Extract the [x, y] coordinate from the center of the cell holding the provided text.  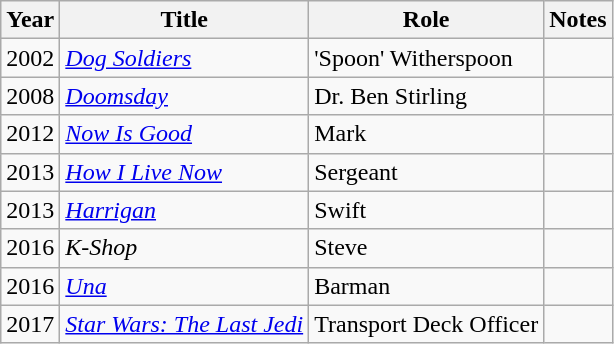
Swift [426, 210]
Year [30, 20]
'Spoon' Witherspoon [426, 58]
K-Shop [184, 248]
How I Live Now [184, 172]
Harrigan [184, 210]
Doomsday [184, 96]
2012 [30, 134]
Sergeant [426, 172]
Mark [426, 134]
Steve [426, 248]
Star Wars: The Last Jedi [184, 324]
2017 [30, 324]
Dog Soldiers [184, 58]
Notes [578, 20]
2008 [30, 96]
Dr. Ben Stirling [426, 96]
Barman [426, 286]
Role [426, 20]
Now Is Good [184, 134]
Una [184, 286]
Transport Deck Officer [426, 324]
Title [184, 20]
2002 [30, 58]
